Return [X, Y] of the center of cell containing provided text 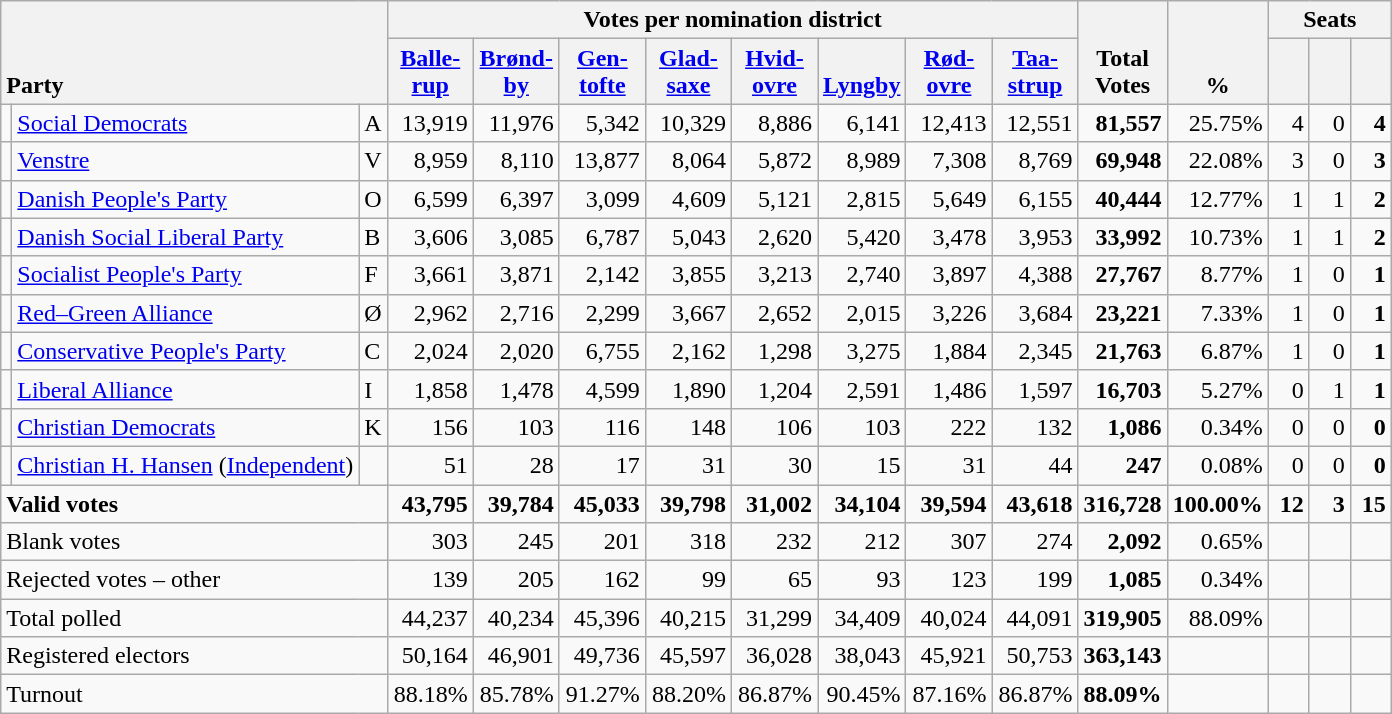
90.45% [862, 694]
139 [430, 580]
39,594 [949, 503]
Red–Green Alliance [186, 313]
30 [774, 465]
3,478 [949, 237]
45,033 [602, 503]
1,298 [774, 351]
2,162 [688, 351]
O [373, 199]
116 [602, 427]
6,755 [602, 351]
1,858 [430, 389]
363,143 [1122, 656]
4,599 [602, 389]
45,396 [602, 618]
85.78% [516, 694]
3,661 [430, 275]
3,606 [430, 237]
1,486 [949, 389]
8,064 [688, 161]
3,275 [862, 351]
1,890 [688, 389]
Balle- rup [430, 72]
81,557 [1122, 123]
91.27% [602, 694]
6,397 [516, 199]
318 [688, 542]
Total Votes [1122, 52]
39,798 [688, 503]
205 [516, 580]
162 [602, 580]
5,342 [602, 123]
4,609 [688, 199]
Ø [373, 313]
106 [774, 427]
5.27% [1218, 389]
% [1218, 52]
201 [602, 542]
222 [949, 427]
38,043 [862, 656]
I [373, 389]
Seats [1330, 20]
148 [688, 427]
2,092 [1122, 542]
45,921 [949, 656]
2,815 [862, 199]
3,953 [1035, 237]
6,599 [430, 199]
1,086 [1122, 427]
2,716 [516, 313]
Registered electors [194, 656]
199 [1035, 580]
Valid votes [194, 503]
Total polled [194, 618]
21,763 [1122, 351]
A [373, 123]
Liberal Alliance [186, 389]
49,736 [602, 656]
5,420 [862, 237]
K [373, 427]
46,901 [516, 656]
40,024 [949, 618]
34,104 [862, 503]
5,872 [774, 161]
12 [1288, 503]
3,855 [688, 275]
245 [516, 542]
44 [1035, 465]
Rød- ovre [949, 72]
2,620 [774, 237]
Social Democrats [186, 123]
43,795 [430, 503]
156 [430, 427]
1,884 [949, 351]
17 [602, 465]
1,478 [516, 389]
B [373, 237]
C [373, 351]
6,155 [1035, 199]
7.33% [1218, 313]
5,121 [774, 199]
3,684 [1035, 313]
0.08% [1218, 465]
43,618 [1035, 503]
8.77% [1218, 275]
45,597 [688, 656]
65 [774, 580]
7,308 [949, 161]
3,085 [516, 237]
2,345 [1035, 351]
319,905 [1122, 618]
8,769 [1035, 161]
5,043 [688, 237]
Venstre [186, 161]
1,204 [774, 389]
36,028 [774, 656]
3,213 [774, 275]
100.00% [1218, 503]
12,551 [1035, 123]
40,234 [516, 618]
2,024 [430, 351]
69,948 [1122, 161]
Party [194, 52]
88.18% [430, 694]
23,221 [1122, 313]
5,649 [949, 199]
22.08% [1218, 161]
V [373, 161]
10,329 [688, 123]
50,164 [430, 656]
Blank votes [194, 542]
Rejected votes – other [194, 580]
274 [1035, 542]
0.65% [1218, 542]
Votes per nomination district [732, 20]
4,388 [1035, 275]
12,413 [949, 123]
Brønd- by [516, 72]
50,753 [1035, 656]
132 [1035, 427]
Taa- strup [1035, 72]
Socialist People's Party [186, 275]
40,444 [1122, 199]
12.77% [1218, 199]
Lyngby [862, 72]
Christian Democrats [186, 427]
3,099 [602, 199]
27,767 [1122, 275]
6.87% [1218, 351]
87.16% [949, 694]
93 [862, 580]
2,299 [602, 313]
2,142 [602, 275]
40,215 [688, 618]
33,992 [1122, 237]
99 [688, 580]
8,886 [774, 123]
44,237 [430, 618]
25.75% [1218, 123]
2,020 [516, 351]
Danish Social Liberal Party [186, 237]
8,110 [516, 161]
Danish People's Party [186, 199]
3,667 [688, 313]
44,091 [1035, 618]
13,919 [430, 123]
39,784 [516, 503]
31,002 [774, 503]
247 [1122, 465]
13,877 [602, 161]
28 [516, 465]
Glad- saxe [688, 72]
Christian H. Hansen (Independent) [186, 465]
2,962 [430, 313]
F [373, 275]
232 [774, 542]
31,299 [774, 618]
34,409 [862, 618]
307 [949, 542]
3,226 [949, 313]
Turnout [194, 694]
3,871 [516, 275]
2,591 [862, 389]
2,015 [862, 313]
6,141 [862, 123]
6,787 [602, 237]
10.73% [1218, 237]
Gen- tofte [602, 72]
123 [949, 580]
11,976 [516, 123]
1,597 [1035, 389]
8,989 [862, 161]
316,728 [1122, 503]
88.20% [688, 694]
Conservative People's Party [186, 351]
Hvid- ovre [774, 72]
3,897 [949, 275]
51 [430, 465]
16,703 [1122, 389]
2,652 [774, 313]
1,085 [1122, 580]
303 [430, 542]
212 [862, 542]
2,740 [862, 275]
8,959 [430, 161]
